Return the (x, y) coordinate for the center point of the cell that contains the specified text.  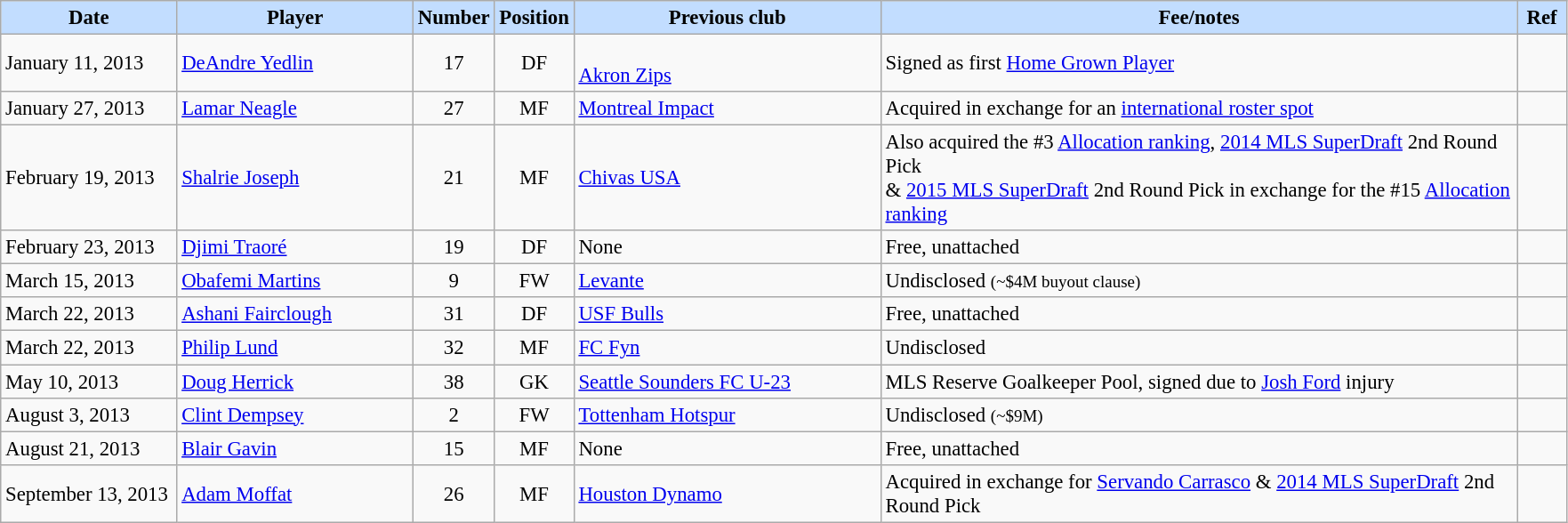
19 (454, 247)
February 19, 2013 (89, 178)
Tottenham Hotspur (728, 414)
Lamar Neagle (295, 109)
Chivas USA (728, 178)
Fee/notes (1199, 18)
Acquired in exchange for an international roster spot (1199, 109)
Previous club (728, 18)
Signed as first Home Grown Player (1199, 64)
Undisclosed (1199, 348)
September 13, 2013 (89, 493)
Seattle Sounders FC U-23 (728, 382)
15 (454, 448)
Akron Zips (728, 64)
DeAndre Yedlin (295, 64)
Undisclosed (~$9M) (1199, 414)
27 (454, 109)
GK (534, 382)
17 (454, 64)
Blair Gavin (295, 448)
Number (454, 18)
August 3, 2013 (89, 414)
January 11, 2013 (89, 64)
9 (454, 281)
Date (89, 18)
Clint Dempsey (295, 414)
Houston Dynamo (728, 493)
Djimi Traoré (295, 247)
Levante (728, 281)
Montreal Impact (728, 109)
February 23, 2013 (89, 247)
Ref (1542, 18)
MLS Reserve Goalkeeper Pool, signed due to Josh Ford injury (1199, 382)
FC Fyn (728, 348)
Undisclosed (~$4M buyout clause) (1199, 281)
Shalrie Joseph (295, 178)
Player (295, 18)
Philip Lund (295, 348)
January 27, 2013 (89, 109)
Adam Moffat (295, 493)
August 21, 2013 (89, 448)
May 10, 2013 (89, 382)
Obafemi Martins (295, 281)
Acquired in exchange for Servando Carrasco & 2014 MLS SuperDraft 2nd Round Pick (1199, 493)
32 (454, 348)
March 15, 2013 (89, 281)
2 (454, 414)
21 (454, 178)
31 (454, 314)
Doug Herrick (295, 382)
USF Bulls (728, 314)
26 (454, 493)
38 (454, 382)
Position (534, 18)
Ashani Fairclough (295, 314)
